Search for the cell housing the specified text and yield its [x, y] center coordinate. 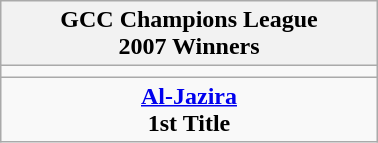
GCC Champions League 2007 Winners [189, 34]
Al-Jazira1st Title [189, 110]
